Provide the [X, Y] coordinate of the cell's center where the given text is located.  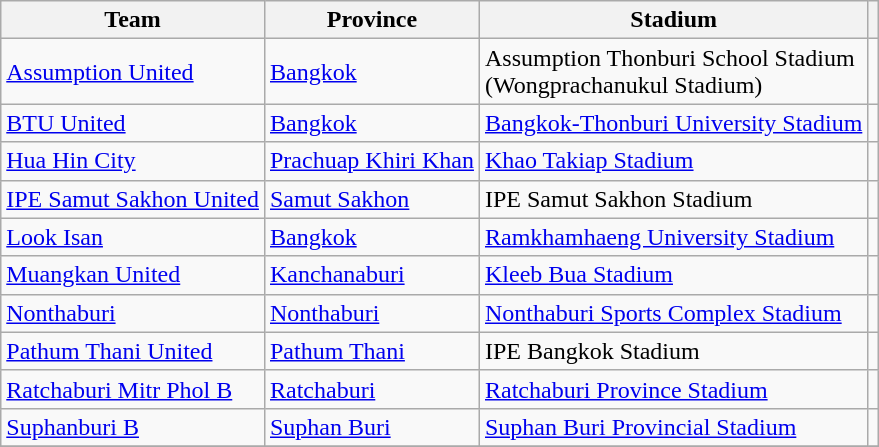
Bangkok-Thonburi University Stadium [673, 123]
Ratchaburi Province Stadium [673, 389]
Khao Takiap Stadium [673, 161]
Kleeb Bua Stadium [673, 275]
Pathum Thani United [133, 351]
Province [372, 20]
Nonthaburi Sports Complex Stadium [673, 313]
Muangkan United [133, 275]
IPE Bangkok Stadium [673, 351]
Kanchanaburi [372, 275]
Assumption United [133, 72]
Ratchaburi [372, 389]
IPE Samut Sakhon United [133, 199]
BTU United [133, 123]
Ratchaburi Mitr Phol B [133, 389]
Team [133, 20]
Suphan Buri [372, 427]
Hua Hin City [133, 161]
Stadium [673, 20]
Suphan Buri Provincial Stadium [673, 427]
Look Isan [133, 237]
IPE Samut Sakhon Stadium [673, 199]
Ramkhamhaeng University Stadium [673, 237]
Prachuap Khiri Khan [372, 161]
Suphanburi B [133, 427]
Assumption Thonburi School Stadium(Wongprachanukul Stadium) [673, 72]
Pathum Thani [372, 351]
Samut Sakhon [372, 199]
